Detect which cell encompasses the target text, then output its [x, y] center coordinate. 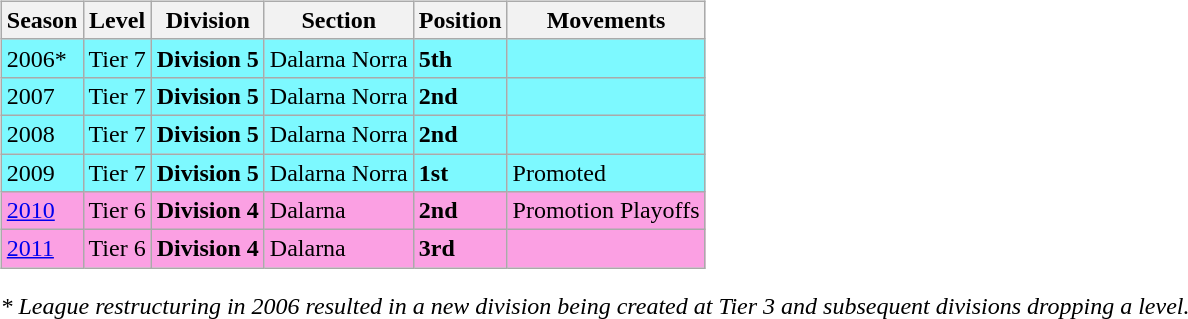
Season [42, 20]
Division [208, 20]
1st [460, 173]
Promotion Playoffs [606, 211]
Level [117, 20]
2007 [42, 96]
5th [460, 58]
Position [460, 20]
3rd [460, 249]
Movements [606, 20]
2008 [42, 134]
2011 [42, 249]
2010 [42, 211]
Section [338, 20]
2009 [42, 173]
Promoted [606, 173]
2006* [42, 58]
